Return (X, Y) of the center of cell containing provided text 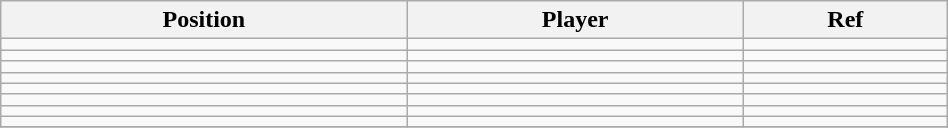
Position (204, 20)
Player (576, 20)
Ref (845, 20)
